Output the [X, Y] coordinate of the center of the cell containing the given text.  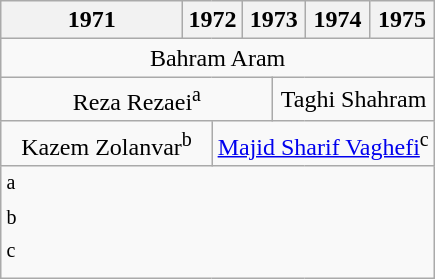
Bahram Aram [218, 58]
Majid Sharif Vaghefic [323, 144]
1972 [213, 20]
1971 [92, 20]
Reza Rezaeia [137, 100]
1973 [274, 20]
1975 [402, 20]
Kazem Zolanvarb [106, 144]
a b c [218, 222]
Taghi Shahram [354, 100]
1974 [338, 20]
